Return [x, y] of the center of cell containing provided text 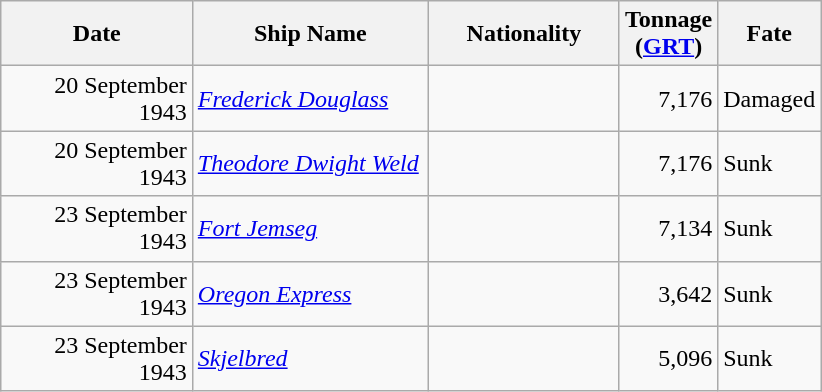
Skjelbred [310, 358]
Fate [770, 34]
7,134 [668, 228]
Nationality [524, 34]
Frederick Douglass [310, 98]
5,096 [668, 358]
Fort Jemseg [310, 228]
3,642 [668, 294]
Theodore Dwight Weld [310, 164]
Date [96, 34]
Tonnage(GRT) [668, 34]
Ship Name [310, 34]
Damaged [770, 98]
Oregon Express [310, 294]
